Scan for the cell matching the given text and deliver its (X, Y) coordinate at center. 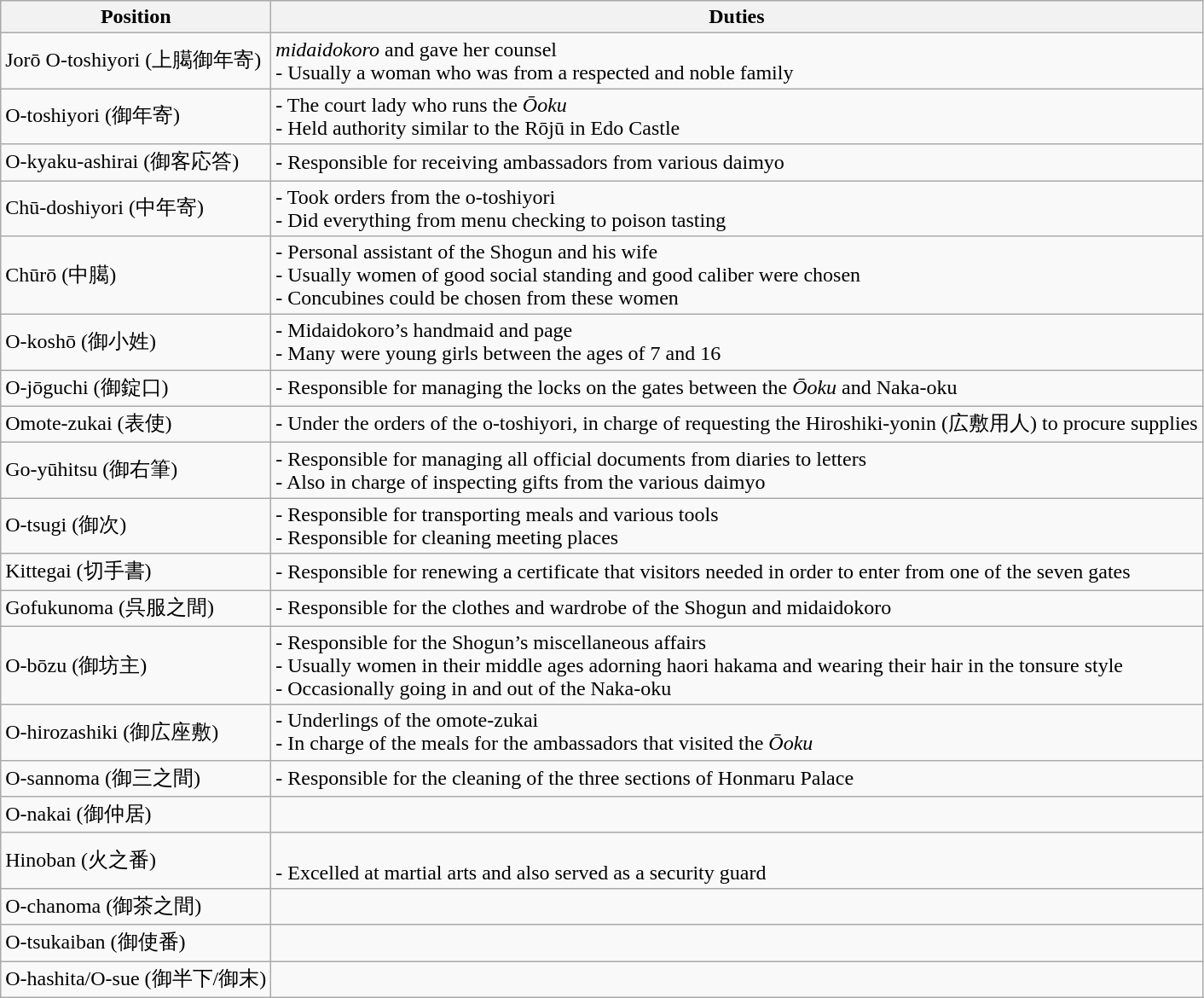
O-nakai (御仲居) (136, 815)
Chūrō (中臈) (136, 276)
Position (136, 17)
O-tsugi (御次) (136, 525)
Jorō O-toshiyori (上臈御年寄) (136, 61)
O-hashita/O-sue (御半下/御末) (136, 979)
O-tsukaiban (御使番) (136, 943)
- Responsible for receiving ambassadors from various daimyo (737, 162)
- Took orders from the o-toshiyori- Did everything from menu checking to poison tasting (737, 208)
O-bōzu (御坊主) (136, 665)
Omote-zukai (表使) (136, 425)
Go-yūhitsu (御右筆) (136, 471)
- Midaidokoro’s handmaid and page- Many were young girls between the ages of 7 and 16 (737, 343)
O-kyaku-ashirai (御客応答) (136, 162)
Gofukunoma (呉服之間) (136, 609)
- Responsible for managing the locks on the gates between the Ōoku and Naka-oku (737, 389)
O-koshō (御小姓) (136, 343)
- Responsible for managing all official documents from diaries to letters- Also in charge of inspecting gifts from the various daimyo (737, 471)
O-jōguchi (御錠口) (136, 389)
O-sannoma (御三之間) (136, 778)
- Excelled at martial arts and also served as a security guard (737, 860)
- Responsible for the clothes and wardrobe of the Shogun and midaidokoro (737, 609)
Kittegai (切手書) (136, 572)
- Responsible for transporting meals and various tools- Responsible for cleaning meeting places (737, 525)
O-hirozashiki (御広座敷) (136, 732)
- Under the orders of the o-toshiyori, in charge of requesting the Hiroshiki-yonin (広敷用人) to procure supplies (737, 425)
- Responsible for renewing a certificate that visitors needed in order to enter from one of the seven gates (737, 572)
- Underlings of the omote-zukai- In charge of the meals for the ambassadors that visited the Ōoku (737, 732)
midaidokoro and gave her counsel- Usually a woman who was from a respected and noble family (737, 61)
Chū-doshiyori (中年寄) (136, 208)
- Responsible for the cleaning of the three sections of Honmaru Palace (737, 778)
O-chanoma (御茶之間) (136, 906)
O-toshiyori (御年寄) (136, 116)
Duties (737, 17)
Hinoban (火之番) (136, 860)
- The court lady who runs the Ōoku- Held authority similar to the Rōjū in Edo Castle (737, 116)
